From the cell containing the given text, extract its center point as (X, Y) coordinate. 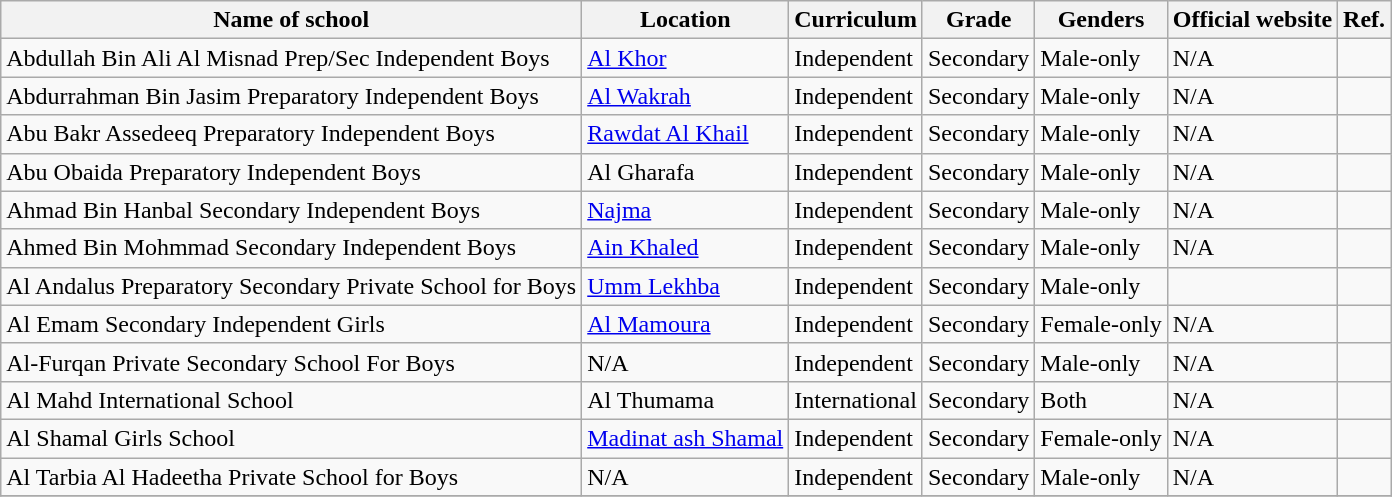
Umm Lekhba (686, 286)
Official website (1252, 20)
Ref. (1364, 20)
Name of school (292, 20)
Rawdat Al Khail (686, 134)
Madinat ash Shamal (686, 438)
Curriculum (856, 20)
Genders (1101, 20)
Al Wakrah (686, 96)
Al Mahd International School (292, 400)
Najma (686, 210)
Abu Bakr Assedeeq Preparatory Independent Boys (292, 134)
Location (686, 20)
Grade (978, 20)
Abdurrahman Bin Jasim Preparatory Independent Boys (292, 96)
Al-Furqan Private Secondary School For Boys (292, 362)
Abdullah Bin Ali Al Misnad Prep/Sec Independent Boys (292, 58)
Al Khor (686, 58)
International (856, 400)
Both (1101, 400)
Al Tarbia Al Hadeetha Private School for Boys (292, 477)
Al Emam Secondary Independent Girls (292, 324)
Al Mamoura (686, 324)
Abu Obaida Preparatory Independent Boys (292, 172)
Al Gharafa (686, 172)
Al Andalus Preparatory Secondary Private School for Boys (292, 286)
Ahmad Bin Hanbal Secondary Independent Boys (292, 210)
Al Shamal Girls School (292, 438)
Ahmed Bin Mohmmad Secondary Independent Boys (292, 248)
Ain Khaled (686, 248)
Al Thumama (686, 400)
